Identify which cell holds the provided text, then report its (x, y) central coordinate. 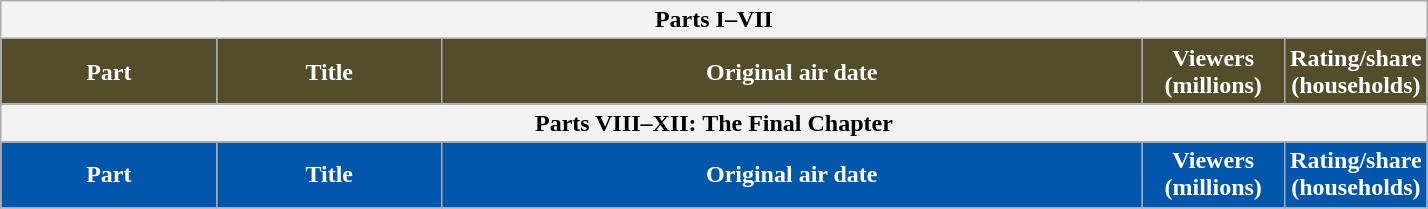
Parts VIII–XII: The Final Chapter (714, 123)
Parts I–VII (714, 20)
